Scan for the cell matching the given text and deliver its (x, y) coordinate at center. 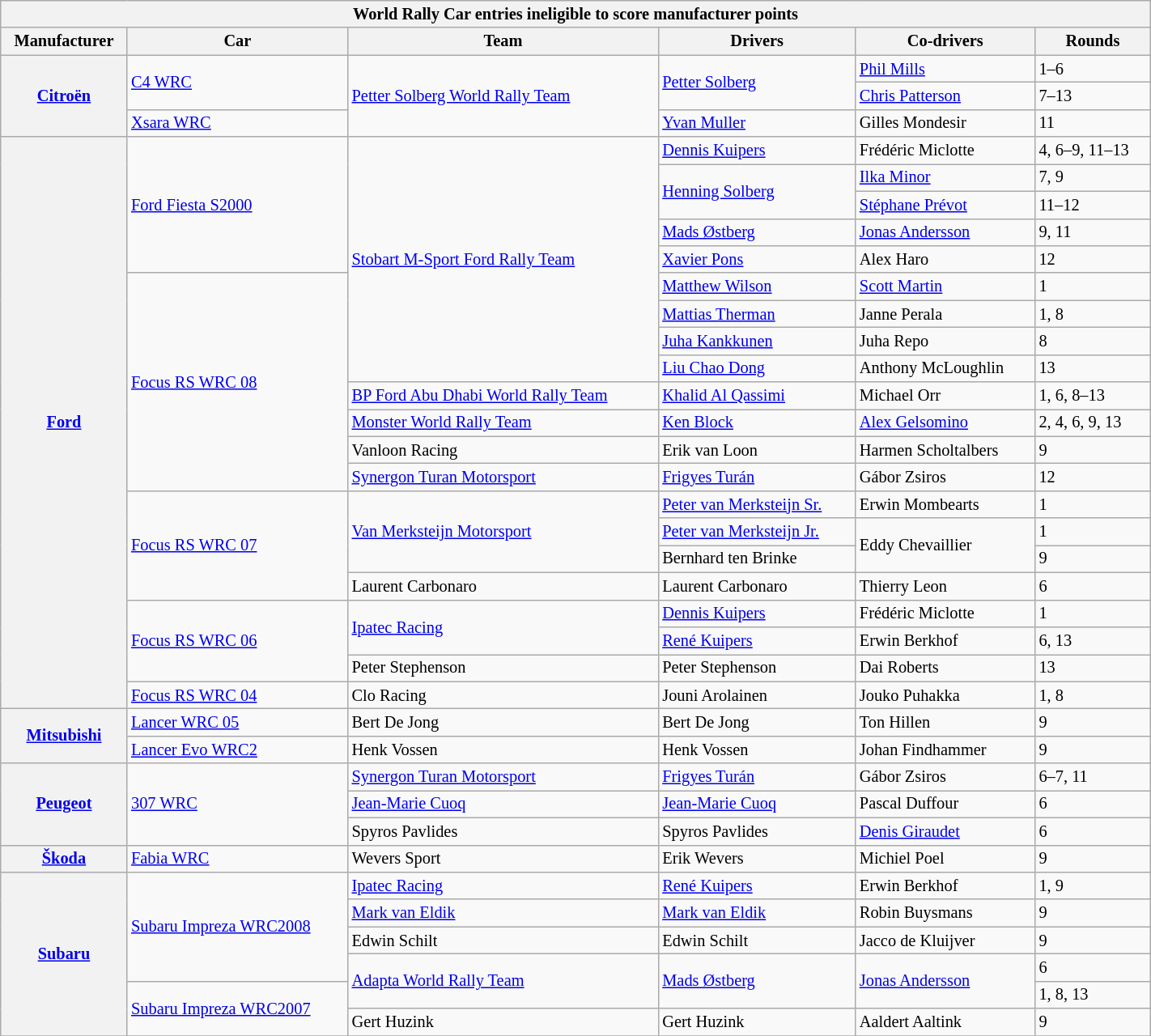
Chris Patterson (945, 96)
Denis Giraudet (945, 831)
Pascal Duffour (945, 804)
Citroën (64, 96)
Juha Kankkunen (757, 341)
Liu Chao Dong (757, 368)
World Rally Car entries ineligible to score manufacturer points (575, 14)
Mattias Therman (757, 314)
Ford Fiesta S2000 (238, 205)
Focus RS WRC 08 (238, 382)
9, 11 (1093, 232)
Harmen Scholtalbers (945, 450)
307 WRC (238, 805)
Peter van Merksteijn Jr. (757, 532)
Jouko Puhakka (945, 695)
Michiel Poel (945, 859)
Vanloon Racing (503, 450)
11 (1093, 123)
Yvan Muller (757, 123)
Gilles Mondesir (945, 123)
Mitsubishi (64, 735)
6, 13 (1093, 640)
Stéphane Prévot (945, 205)
Janne Perala (945, 314)
Škoda (64, 859)
Monster World Rally Team (503, 422)
Thierry Leon (945, 586)
2, 4, 6, 9, 13 (1093, 422)
Van Merksteijn Motorsport (503, 531)
Drivers (757, 41)
Peter van Merksteijn Sr. (757, 504)
Johan Findhammer (945, 749)
Peugeot (64, 805)
Henning Solberg (757, 191)
Clo Racing (503, 695)
Co-drivers (945, 41)
4, 6–9, 11–13 (1093, 151)
1, 6, 8–13 (1093, 396)
1–6 (1093, 69)
Manufacturer (64, 41)
7, 9 (1093, 177)
Petter Solberg (757, 83)
Bernhard ten Brinke (757, 558)
Subaru Impreza WRC2008 (238, 926)
Robin Buysmans (945, 913)
Scott Martin (945, 287)
Lancer WRC 05 (238, 722)
1, 8, 13 (1093, 995)
Focus RS WRC 07 (238, 546)
Xavier Pons (757, 259)
Subaru Impreza WRC2007 (238, 1008)
Fabia WRC (238, 859)
Aaldert Aaltink (945, 1022)
Erik van Loon (757, 450)
Stobart M-Sport Ford Rally Team (503, 259)
11–12 (1093, 205)
Ken Block (757, 422)
Ilka Minor (945, 177)
1, 9 (1093, 885)
Adapta World Rally Team (503, 981)
Jouni Arolainen (757, 695)
Xsara WRC (238, 123)
Khalid Al Qassimi (757, 396)
Eddy Chevaillier (945, 546)
Matthew Wilson (757, 287)
Dai Roberts (945, 668)
Focus RS WRC 04 (238, 695)
Juha Repo (945, 341)
Alex Haro (945, 259)
6–7, 11 (1093, 777)
Michael Orr (945, 396)
Petter Solberg World Rally Team (503, 96)
Focus RS WRC 06 (238, 641)
Wevers Sport (503, 859)
Lancer Evo WRC2 (238, 749)
Phil Mills (945, 69)
Car (238, 41)
C4 WRC (238, 83)
Team (503, 41)
Anthony McLoughlin (945, 368)
Erik Wevers (757, 859)
Ford (64, 422)
7–13 (1093, 96)
BP Ford Abu Dhabi World Rally Team (503, 396)
8 (1093, 341)
Erwin Mombearts (945, 504)
Rounds (1093, 41)
Subaru (64, 953)
Jacco de Kluijver (945, 940)
Alex Gelsomino (945, 422)
Ton Hillen (945, 722)
